From the cell containing the given text, extract its center point as [X, Y] coordinate. 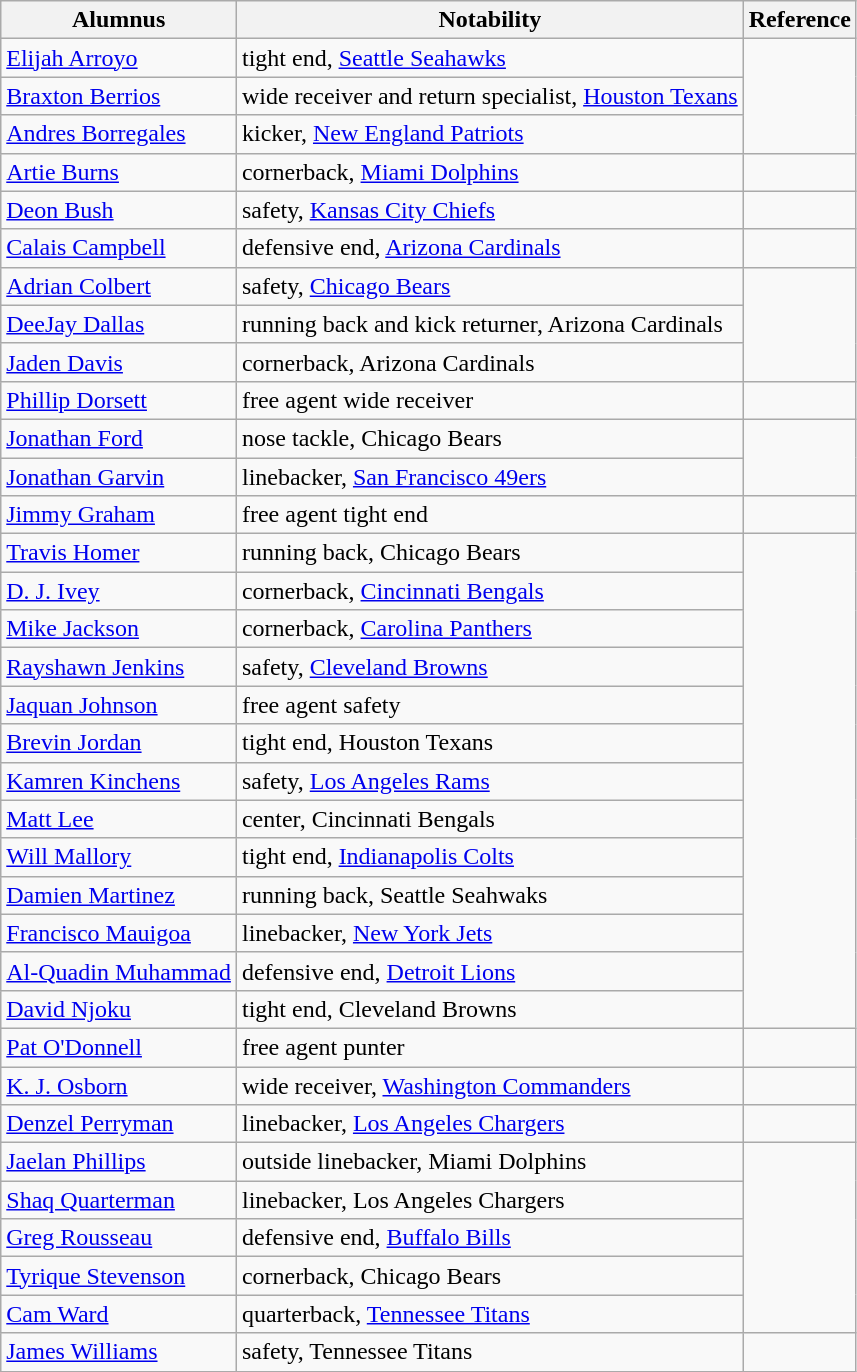
tight end, Seattle Seahawks [490, 58]
linebacker, San Francisco 49ers [490, 477]
Jonathan Ford [119, 438]
cornerback, Chicago Bears [490, 1276]
Alumnus [119, 20]
defensive end, Buffalo Bills [490, 1238]
Francisco Mauigoa [119, 933]
Braxton Berrios [119, 96]
Deon Bush [119, 210]
James Williams [119, 1352]
tight end, Indianapolis Colts [490, 857]
cornerback, Miami Dolphins [490, 172]
Will Mallory [119, 857]
Tyrique Stevenson [119, 1276]
free agent safety [490, 705]
kicker, New England Patriots [490, 134]
Kamren Kinchens [119, 781]
safety, Tennessee Titans [490, 1352]
Jaden Davis [119, 362]
Travis Homer [119, 553]
linebacker, New York Jets [490, 933]
Artie Burns [119, 172]
Andres Borregales [119, 134]
safety, Cleveland Browns [490, 667]
D. J. Ivey [119, 591]
running back, Seattle Seahwaks [490, 895]
K. J. Osborn [119, 1085]
Reference [800, 20]
free agent tight end [490, 515]
defensive end, Arizona Cardinals [490, 248]
safety, Kansas City Chiefs [490, 210]
Damien Martinez [119, 895]
Phillip Dorsett [119, 400]
DeeJay Dallas [119, 324]
Rayshawn Jenkins [119, 667]
wide receiver and return specialist, Houston Texans [490, 96]
free agent punter [490, 1047]
Cam Ward [119, 1314]
nose tackle, Chicago Bears [490, 438]
defensive end, Detroit Lions [490, 971]
free agent wide receiver [490, 400]
cornerback, Arizona Cardinals [490, 362]
Jimmy Graham [119, 515]
Jonathan Garvin [119, 477]
Greg Rousseau [119, 1238]
Denzel Perryman [119, 1124]
Elijah Arroyo [119, 58]
cornerback, Cincinnati Bengals [490, 591]
running back, Chicago Bears [490, 553]
safety, Chicago Bears [490, 286]
Calais Campbell [119, 248]
Matt Lee [119, 819]
Al-Quadin Muhammad [119, 971]
Jaelan Phillips [119, 1162]
Pat O'Donnell [119, 1047]
Adrian Colbert [119, 286]
outside linebacker, Miami Dolphins [490, 1162]
safety, Los Angeles Rams [490, 781]
Jaquan Johnson [119, 705]
cornerback, Carolina Panthers [490, 629]
center, Cincinnati Bengals [490, 819]
Shaq Quarterman [119, 1200]
tight end, Houston Texans [490, 743]
running back and kick returner, Arizona Cardinals [490, 324]
Mike Jackson [119, 629]
wide receiver, Washington Commanders [490, 1085]
David Njoku [119, 1009]
Brevin Jordan [119, 743]
Notability [490, 20]
tight end, Cleveland Browns [490, 1009]
quarterback, Tennessee Titans [490, 1314]
